Determine the (X, Y) coordinate at the center of the cell enclosing the given text.  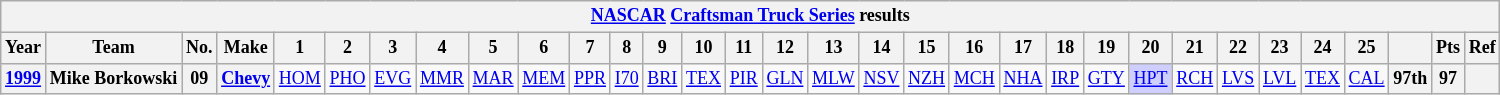
13 (834, 48)
25 (1366, 48)
GTY (1106, 78)
HOM (300, 78)
PIR (744, 78)
97 (1448, 78)
NZH (927, 78)
MMR (442, 78)
6 (544, 48)
GLN (785, 78)
I70 (626, 78)
1999 (24, 78)
CAL (1366, 78)
Ref (1482, 48)
19 (1106, 48)
12 (785, 48)
16 (974, 48)
17 (1023, 48)
RCH (1195, 78)
11 (744, 48)
NSV (882, 78)
EVG (393, 78)
LVS (1238, 78)
10 (704, 48)
8 (626, 48)
IRP (1066, 78)
NASCAR Craftsman Truck Series results (750, 16)
3 (393, 48)
NHA (1023, 78)
LVL (1280, 78)
97th (1410, 78)
Pts (1448, 48)
Year (24, 48)
Team (113, 48)
24 (1323, 48)
20 (1150, 48)
BRI (662, 78)
1 (300, 48)
MEM (544, 78)
PPR (590, 78)
5 (493, 48)
Make (246, 48)
PHO (348, 78)
No. (200, 48)
Mike Borkowski (113, 78)
23 (1280, 48)
18 (1066, 48)
MLW (834, 78)
21 (1195, 48)
MCH (974, 78)
2 (348, 48)
9 (662, 48)
Chevy (246, 78)
4 (442, 48)
22 (1238, 48)
14 (882, 48)
15 (927, 48)
HPT (1150, 78)
7 (590, 48)
MAR (493, 78)
09 (200, 78)
